Return the [x, y] coordinate for the center point of the cell that contains the specified text.  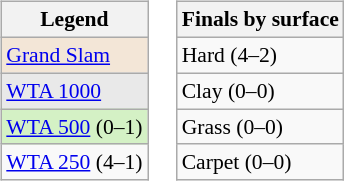
WTA 500 (0–1) [74, 127]
WTA 1000 [74, 91]
Grass (0–0) [260, 127]
Hard (4–2) [260, 55]
Finals by surface [260, 20]
Grand Slam [74, 55]
Carpet (0–0) [260, 162]
Clay (0–0) [260, 91]
WTA 250 (4–1) [74, 162]
Legend [74, 20]
